Scan for the cell matching the given text and deliver its [x, y] coordinate at center. 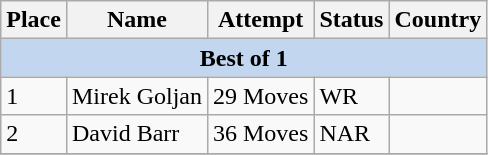
Mirek Goljan [136, 96]
2 [34, 134]
Name [136, 20]
Attempt [260, 20]
Place [34, 20]
Status [352, 20]
WR [352, 96]
Country [438, 20]
36 Moves [260, 134]
NAR [352, 134]
David Barr [136, 134]
1 [34, 96]
Best of 1 [244, 58]
29 Moves [260, 96]
